Return the [X, Y] coordinate for the center point of the cell that contains the specified text.  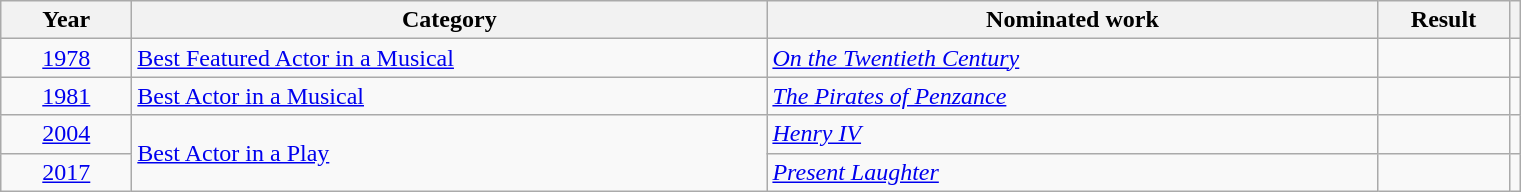
Result [1444, 20]
2004 [66, 134]
Present Laughter [1072, 172]
1981 [66, 96]
Best Featured Actor in a Musical [450, 58]
2017 [66, 172]
1978 [66, 58]
Henry IV [1072, 134]
Best Actor in a Musical [450, 96]
The Pirates of Penzance [1072, 96]
Year [66, 20]
Best Actor in a Play [450, 153]
Nominated work [1072, 20]
Category [450, 20]
On the Twentieth Century [1072, 58]
